Identify which cell holds the provided text, then report its [x, y] central coordinate. 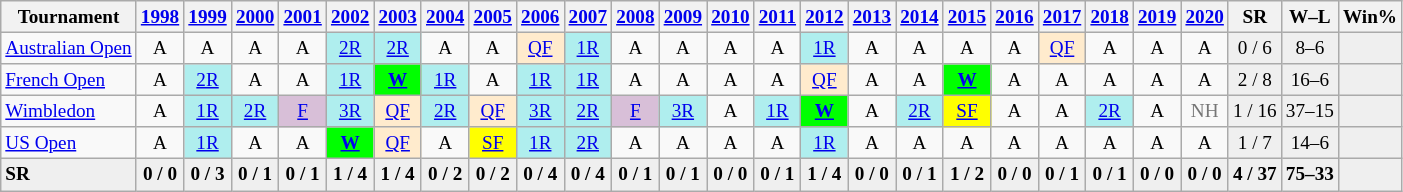
2000 [255, 17]
1999 [208, 17]
US Open [68, 143]
1 / 7 [1254, 143]
W–L [1310, 17]
2003 [398, 17]
French Open [68, 80]
75–33 [1310, 175]
8–6 [1310, 48]
2009 [683, 17]
0 / 3 [208, 175]
2 / 8 [1254, 80]
2019 [1157, 17]
37–15 [1310, 111]
1 / 2 [967, 175]
2011 [777, 17]
2012 [825, 17]
Wimbledon [68, 111]
Tournament [68, 17]
Win% [1370, 17]
2005 [493, 17]
2015 [967, 17]
2020 [1205, 17]
2007 [588, 17]
2004 [445, 17]
2001 [303, 17]
2016 [1015, 17]
1 / 16 [1254, 111]
0 / 6 [1254, 48]
14–6 [1310, 143]
16–6 [1310, 80]
NH [1205, 111]
2013 [872, 17]
2018 [1110, 17]
2014 [920, 17]
2006 [540, 17]
4 / 37 [1254, 175]
2010 [731, 17]
1998 [160, 17]
2002 [350, 17]
2017 [1062, 17]
Australian Open [68, 48]
2008 [636, 17]
